Scan for the cell matching the given text and deliver its [x, y] coordinate at center. 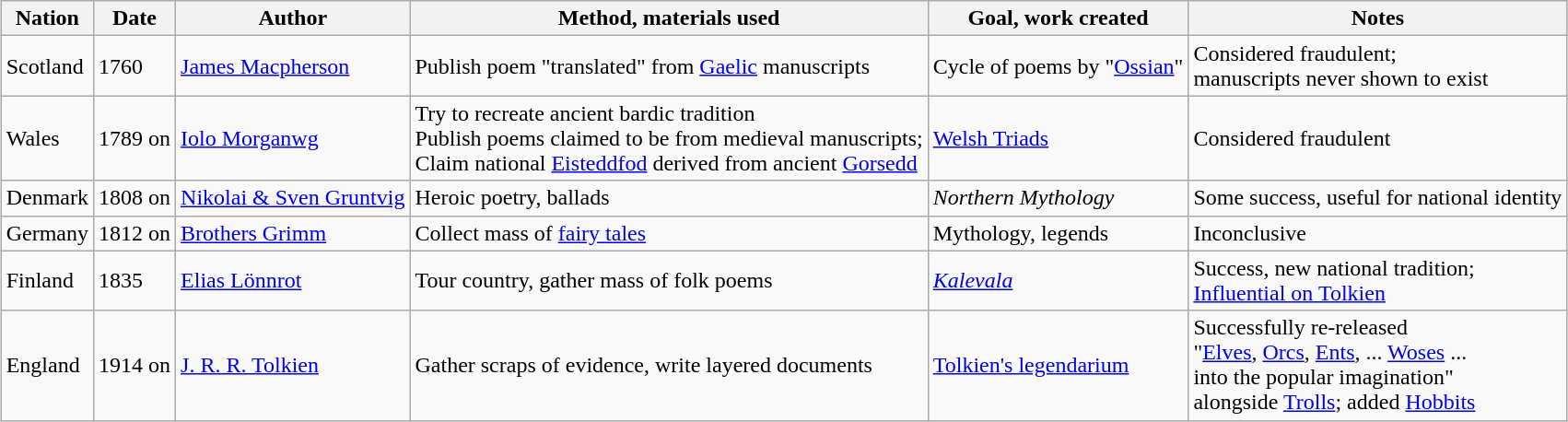
Welsh Triads [1058, 138]
Nikolai & Sven Gruntvig [293, 198]
Try to recreate ancient bardic traditionPublish poems claimed to be from medieval manuscripts;Claim national Eisteddfod derived from ancient Gorsedd [669, 138]
Successfully re-released"Elves, Orcs, Ents, ... Woses ...into the popular imagination"alongside Trolls; added Hobbits [1378, 365]
Notes [1378, 18]
1812 on [135, 233]
Publish poem "translated" from Gaelic manuscripts [669, 66]
Mythology, legends [1058, 233]
Elias Lönnrot [293, 280]
Cycle of poems by "Ossian" [1058, 66]
1760 [135, 66]
James Macpherson [293, 66]
Gather scraps of evidence, write layered documents [669, 365]
Date [135, 18]
England [47, 365]
Inconclusive [1378, 233]
Germany [47, 233]
Considered fraudulent;manuscripts never shown to exist [1378, 66]
Finland [47, 280]
1914 on [135, 365]
Some success, useful for national identity [1378, 198]
Kalevala [1058, 280]
Denmark [47, 198]
Wales [47, 138]
Success, new national tradition;Influential on Tolkien [1378, 280]
Nation [47, 18]
1835 [135, 280]
J. R. R. Tolkien [293, 365]
Tour country, gather mass of folk poems [669, 280]
Method, materials used [669, 18]
Considered fraudulent [1378, 138]
Collect mass of fairy tales [669, 233]
Scotland [47, 66]
Iolo Morganwg [293, 138]
1789 on [135, 138]
Heroic poetry, ballads [669, 198]
Tolkien's legendarium [1058, 365]
1808 on [135, 198]
Brothers Grimm [293, 233]
Goal, work created [1058, 18]
Author [293, 18]
Northern Mythology [1058, 198]
